Capture the cell that displays the provided text and extract its [X, Y] central coordinate. 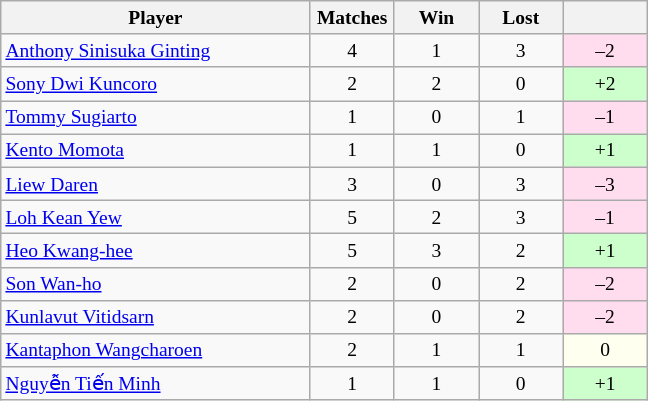
Kento Momota [156, 150]
Win [436, 18]
Tommy Sugiarto [156, 118]
Matches [352, 18]
Player [156, 18]
Anthony Sinisuka Ginting [156, 50]
Kantaphon Wangcharoen [156, 350]
Nguyễn Tiến Minh [156, 384]
+2 [605, 84]
–3 [605, 184]
Heo Kwang-hee [156, 250]
Kunlavut Vitidsarn [156, 316]
Lost [521, 18]
Loh Kean Yew [156, 216]
Sony Dwi Kuncoro [156, 84]
Liew Daren [156, 184]
4 [352, 50]
Son Wan-ho [156, 284]
